Return [X, Y] of the center of cell containing provided text 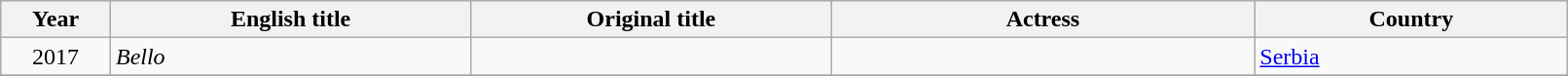
Year [56, 19]
Original title [651, 19]
Actress [1043, 19]
English title [290, 19]
Bello [290, 57]
2017 [56, 57]
Country [1411, 19]
Serbia [1411, 57]
